Search for the cell housing the specified text and yield its (X, Y) center coordinate. 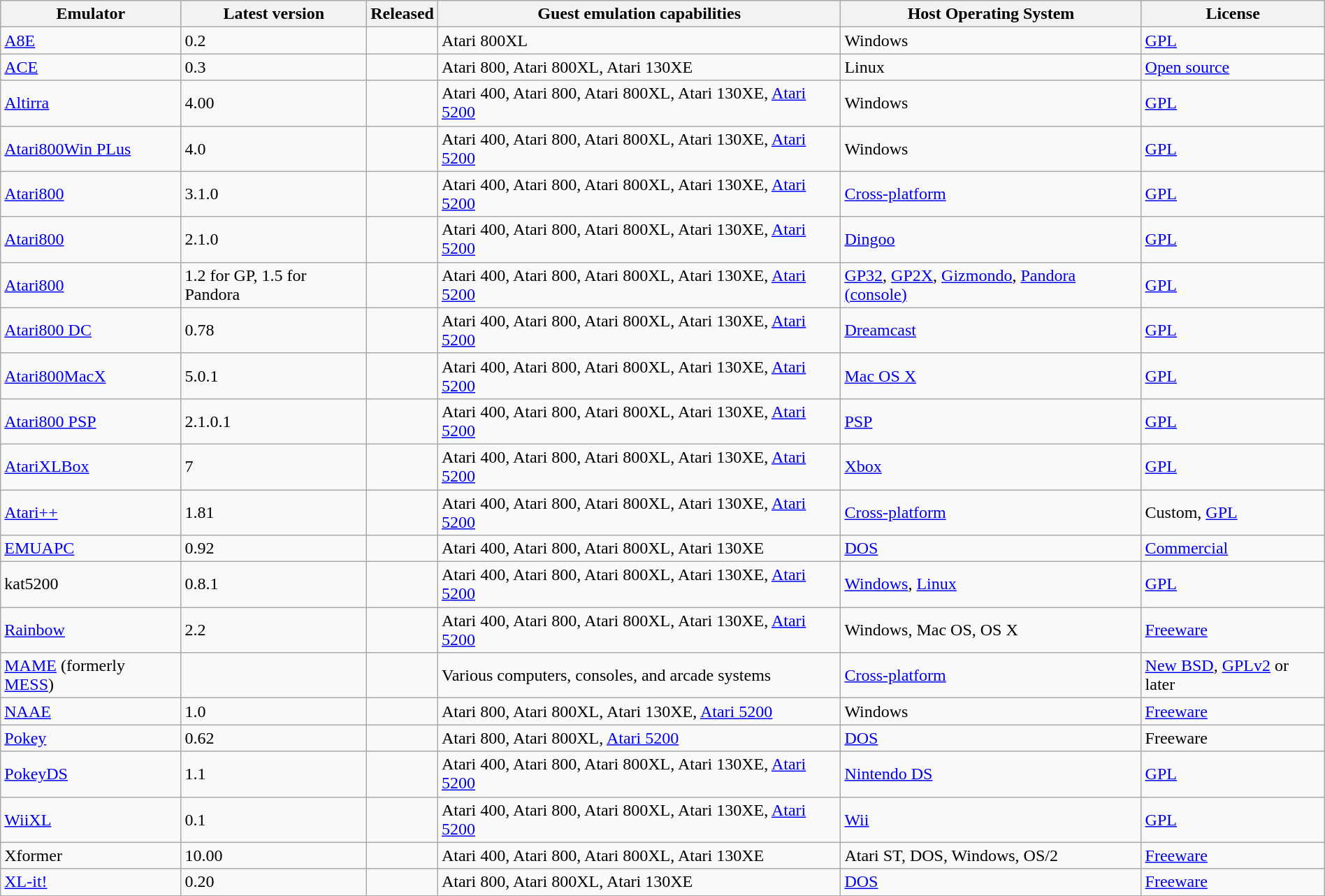
Atari800 PSP (91, 421)
WiiXL (91, 819)
3.1.0 (274, 194)
Emulator (91, 14)
Atari800Win PLus (91, 148)
Xbox (991, 467)
2.1.0 (274, 239)
1.0 (274, 711)
Various computers, consoles, and arcade systems (639, 675)
Open source (1233, 67)
Windows, Mac OS, OS X (991, 630)
Custom, GPL (1233, 512)
1.2 for GP, 1.5 for Pandora (274, 285)
1.1 (274, 774)
4.00 (274, 103)
Windows, Linux (991, 584)
MAME (formerly MESS) (91, 675)
7 (274, 467)
Host Operating System (991, 14)
0.78 (274, 330)
0.20 (274, 882)
0.92 (274, 549)
Commercial (1233, 549)
Atari 800, Atari 800XL, Atari 130XE, Atari 5200 (639, 711)
4.0 (274, 148)
A8E (91, 41)
License (1233, 14)
Latest version (274, 14)
5.0.1 (274, 376)
Atari 800XL (639, 41)
Atari 800, Atari 800XL, Atari 5200 (639, 738)
Atari++ (91, 512)
Linux (991, 67)
Rainbow (91, 630)
0.3 (274, 67)
Mac OS X (991, 376)
kat5200 (91, 584)
0.8.1 (274, 584)
PSP (991, 421)
0.62 (274, 738)
Atari800MacX (91, 376)
Guest emulation capabilities (639, 14)
EMUAPC (91, 549)
Nintendo DS (991, 774)
Altirra (91, 103)
Xformer (91, 855)
1.81 (274, 512)
GP32, GP2X, Gizmondo, Pandora (console) (991, 285)
Atari800 DC (91, 330)
XL-it! (91, 882)
Pokey (91, 738)
NAAE (91, 711)
10.00 (274, 855)
Wii (991, 819)
2.1.0.1 (274, 421)
2.2 (274, 630)
ACE (91, 67)
Atari ST, DOS, Windows, OS/2 (991, 855)
AtariXLBox (91, 467)
Dingoo (991, 239)
0.1 (274, 819)
Dreamcast (991, 330)
PokeyDS (91, 774)
Released (403, 14)
New BSD, GPLv2 or later (1233, 675)
0.2 (274, 41)
